Return (X, Y) of the center of cell containing provided text 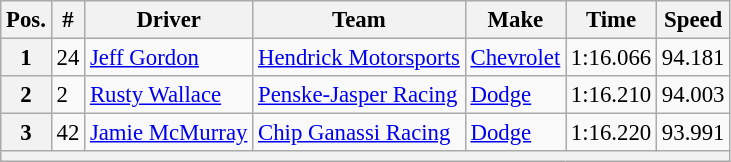
42 (68, 133)
1 (26, 58)
93.991 (694, 133)
94.003 (694, 95)
Team (359, 20)
1:16.220 (612, 133)
24 (68, 58)
Chip Ganassi Racing (359, 133)
Speed (694, 20)
Jeff Gordon (169, 58)
Penske-Jasper Racing (359, 95)
Rusty Wallace (169, 95)
Pos. (26, 20)
1:16.210 (612, 95)
94.181 (694, 58)
Make (515, 20)
# (68, 20)
Jamie McMurray (169, 133)
1:16.066 (612, 58)
Driver (169, 20)
3 (26, 133)
Time (612, 20)
Hendrick Motorsports (359, 58)
Chevrolet (515, 58)
